Pinpoint the cell where the given text exists, returning its [X, Y] midpoint coordinate. 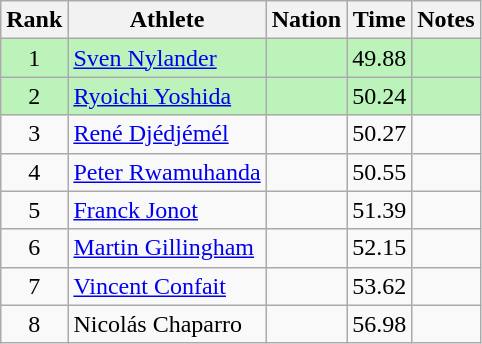
Nicolás Chaparro [167, 324]
Franck Jonot [167, 210]
7 [34, 286]
René Djédjémél [167, 134]
Time [380, 20]
Vincent Confait [167, 286]
Notes [446, 20]
50.24 [380, 96]
3 [34, 134]
2 [34, 96]
50.27 [380, 134]
Ryoichi Yoshida [167, 96]
50.55 [380, 172]
Martin Gillingham [167, 248]
6 [34, 248]
8 [34, 324]
56.98 [380, 324]
Athlete [167, 20]
52.15 [380, 248]
Peter Rwamuhanda [167, 172]
53.62 [380, 286]
5 [34, 210]
4 [34, 172]
Nation [306, 20]
49.88 [380, 58]
Rank [34, 20]
Sven Nylander [167, 58]
51.39 [380, 210]
1 [34, 58]
